Search for the cell housing the specified text and yield its (X, Y) center coordinate. 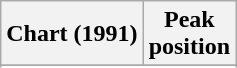
Peakposition (189, 34)
Chart (1991) (72, 34)
